Detect which cell encompasses the target text, then output its [X, Y] center coordinate. 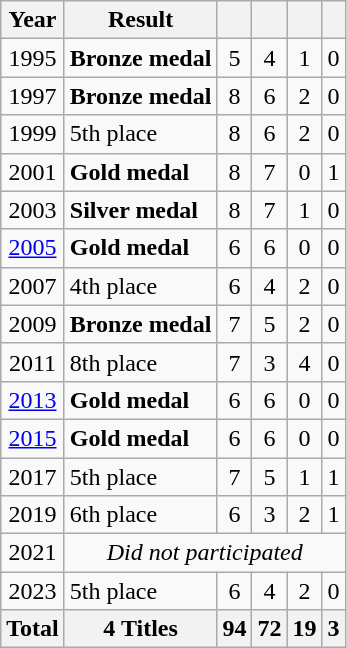
1995 [33, 58]
6th place [140, 515]
4th place [140, 286]
2017 [33, 477]
2009 [33, 324]
Did not participated [204, 553]
2005 [33, 248]
2015 [33, 438]
2003 [33, 210]
2013 [33, 400]
2021 [33, 553]
2007 [33, 286]
94 [234, 629]
72 [270, 629]
2019 [33, 515]
Year [33, 20]
Total [33, 629]
4 Titles [140, 629]
8th place [140, 362]
2023 [33, 591]
2001 [33, 172]
19 [304, 629]
Result [140, 20]
1997 [33, 96]
Silver medal [140, 210]
2011 [33, 362]
1999 [33, 134]
